For the text-containing cell, return its midpoint in (X, Y) coordinate format. 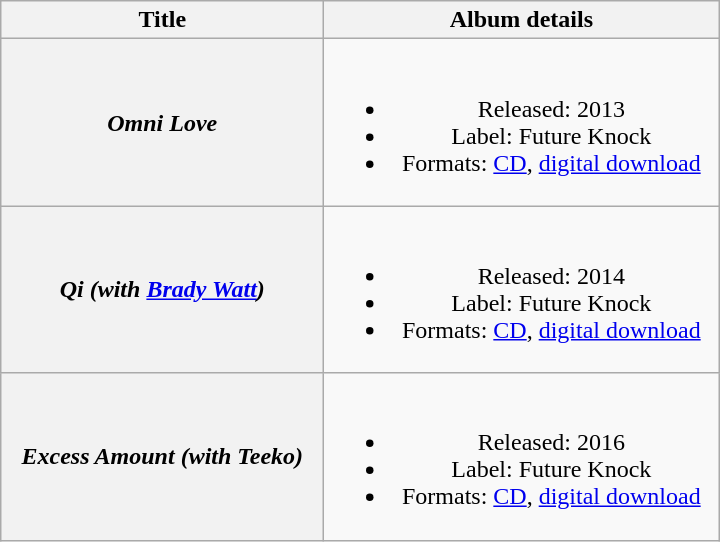
Omni Love (162, 122)
Title (162, 20)
Album details (522, 20)
Qi (with Brady Watt) (162, 290)
Excess Amount (with Teeko) (162, 456)
Released: 2016Label: Future KnockFormats: CD, digital download (522, 456)
Released: 2014Label: Future KnockFormats: CD, digital download (522, 290)
Released: 2013Label: Future KnockFormats: CD, digital download (522, 122)
